Capture the cell that displays the provided text and extract its (x, y) central coordinate. 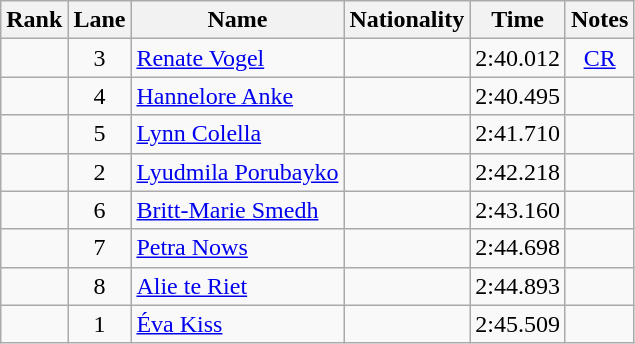
6 (100, 210)
8 (100, 286)
Nationality (407, 20)
Petra Nows (238, 248)
Renate Vogel (238, 58)
5 (100, 134)
2:44.893 (518, 286)
Britt-Marie Smedh (238, 210)
Lane (100, 20)
2:40.012 (518, 58)
Time (518, 20)
2:41.710 (518, 134)
4 (100, 96)
2:45.509 (518, 324)
2:44.698 (518, 248)
1 (100, 324)
2 (100, 172)
2:40.495 (518, 96)
Alie te Riet (238, 286)
3 (100, 58)
CR (599, 58)
Éva Kiss (238, 324)
Hannelore Anke (238, 96)
7 (100, 248)
2:43.160 (518, 210)
Lyudmila Porubayko (238, 172)
2:42.218 (518, 172)
Rank (34, 20)
Notes (599, 20)
Name (238, 20)
Lynn Colella (238, 134)
